Capture the cell that displays the provided text and extract its [X, Y] central coordinate. 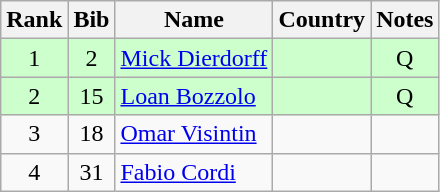
Country [322, 20]
3 [34, 134]
Name [194, 20]
4 [34, 172]
Mick Dierdorff [194, 58]
31 [92, 172]
15 [92, 96]
Fabio Cordi [194, 172]
Notes [405, 20]
Loan Bozzolo [194, 96]
Rank [34, 20]
Bib [92, 20]
Omar Visintin [194, 134]
18 [92, 134]
1 [34, 58]
